Provide the [X, Y] coordinate of the cell's center where the given text is located.  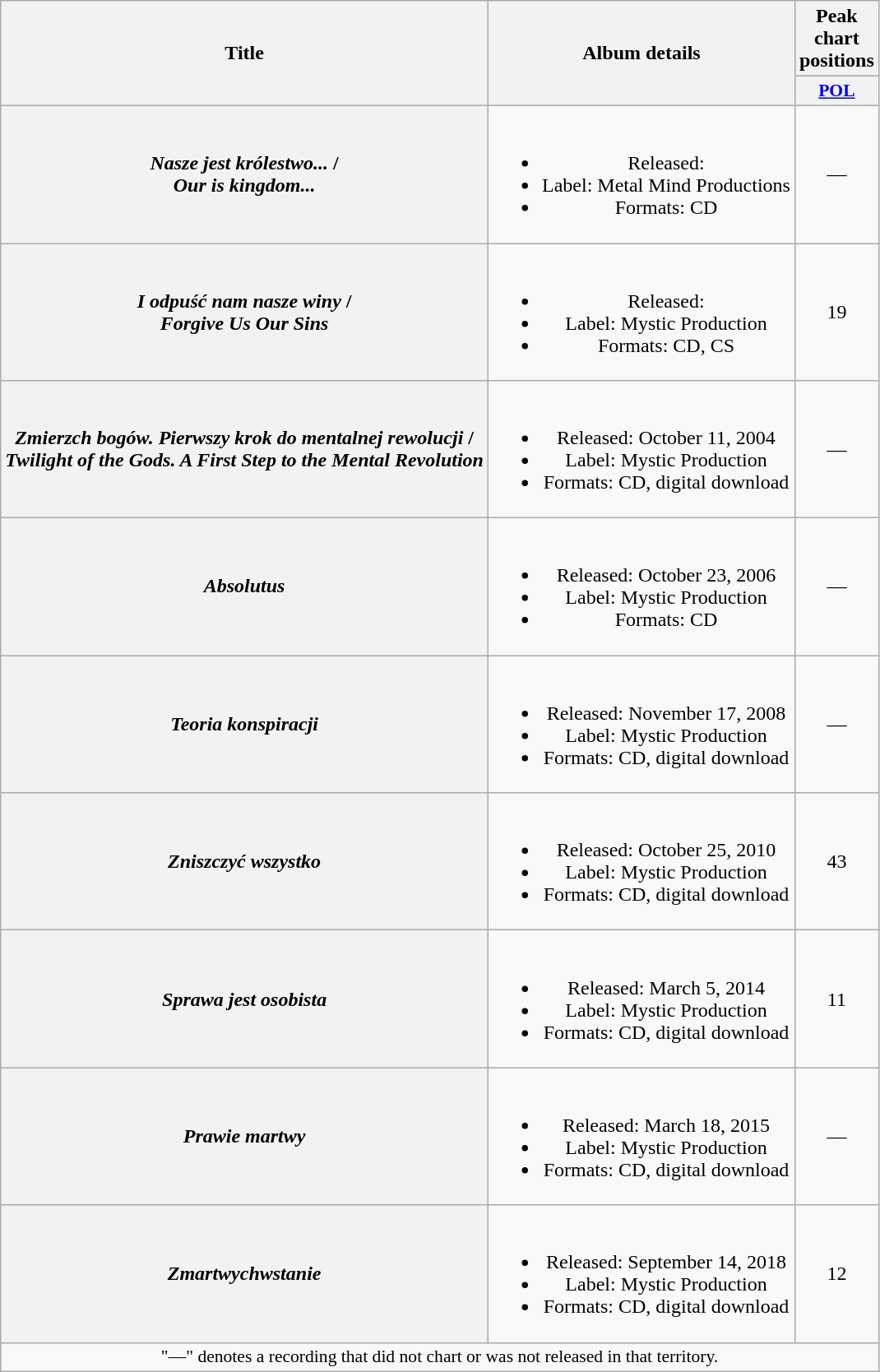
Zmierzch bogów. Pierwszy krok do mentalnej rewolucji /Twilight of the Gods. A First Step to the Mental Revolution [245, 449]
Released: Label: Mystic ProductionFormats: CD, CS [641, 313]
Released: November 17, 2008Label: Mystic ProductionFormats: CD, digital download [641, 724]
Released: September 14, 2018Label: Mystic ProductionFormats: CD, digital download [641, 1273]
11 [836, 999]
Zniszczyć wszystko [245, 862]
"—" denotes a recording that did not chart or was not released in that territory. [440, 1357]
Nasze jest królestwo... /Our is kingdom... [245, 174]
Sprawa jest osobista [245, 999]
43 [836, 862]
Title [245, 53]
19 [836, 313]
Prawie martwy [245, 1137]
Released: Label: Metal Mind ProductionsFormats: CD [641, 174]
Released: October 25, 2010Label: Mystic ProductionFormats: CD, digital download [641, 862]
Released: March 18, 2015Label: Mystic ProductionFormats: CD, digital download [641, 1137]
Album details [641, 53]
Released: October 23, 2006Label: Mystic ProductionFormats: CD [641, 587]
Released: October 11, 2004Label: Mystic ProductionFormats: CD, digital download [641, 449]
Absolutus [245, 587]
Zmartwychwstanie [245, 1273]
Teoria konspiracji [245, 724]
POL [836, 91]
Peak chart positions [836, 39]
Released: March 5, 2014Label: Mystic ProductionFormats: CD, digital download [641, 999]
12 [836, 1273]
I odpuść nam nasze winy /Forgive Us Our Sins [245, 313]
